Provide the (x, y) coordinate of the cell's center where the given text is located.  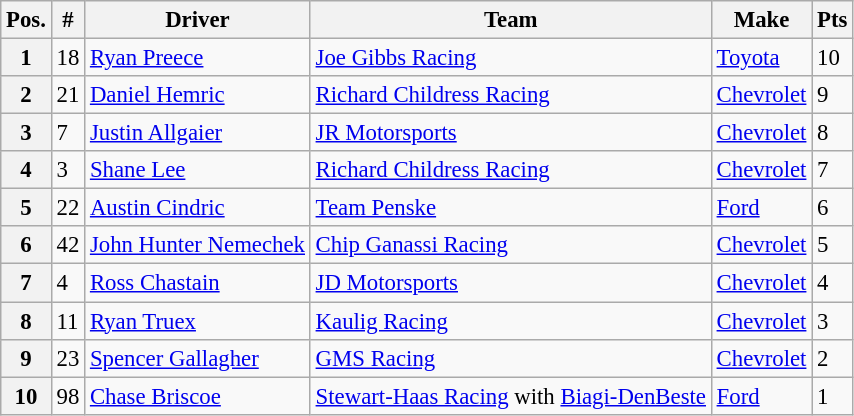
Chip Ganassi Racing (510, 245)
Make (761, 20)
GMS Racing (510, 358)
Kaulig Racing (510, 321)
Shane Lee (198, 170)
Ryan Preece (198, 58)
18 (68, 58)
# (68, 20)
Chase Briscoe (198, 396)
Driver (198, 20)
Ross Chastain (198, 283)
Joe Gibbs Racing (510, 58)
42 (68, 245)
Stewart-Haas Racing with Biagi-DenBeste (510, 396)
11 (68, 321)
22 (68, 208)
Team (510, 20)
John Hunter Nemechek (198, 245)
23 (68, 358)
JR Motorsports (510, 133)
Pos. (26, 20)
Toyota (761, 58)
Daniel Hemric (198, 95)
Justin Allgaier (198, 133)
Spencer Gallagher (198, 358)
21 (68, 95)
JD Motorsports (510, 283)
Team Penske (510, 208)
Pts (832, 20)
Ryan Truex (198, 321)
98 (68, 396)
Austin Cindric (198, 208)
